Identify which cell holds the provided text, then report its [X, Y] central coordinate. 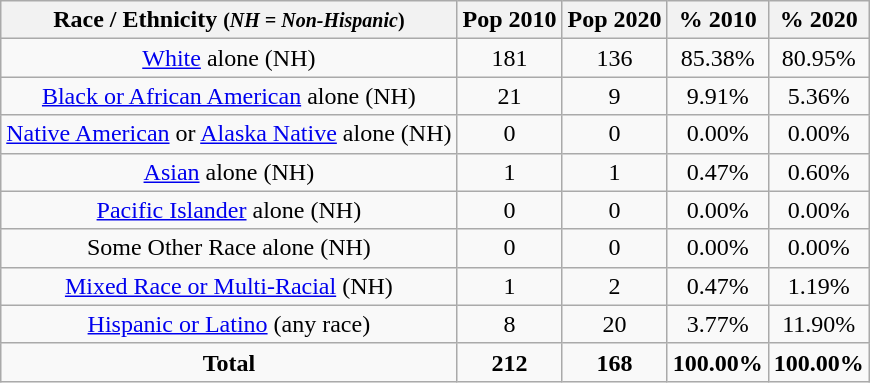
20 [614, 324]
% 2010 [718, 20]
Black or African American alone (NH) [229, 96]
Pop 2010 [510, 20]
168 [614, 362]
3.77% [718, 324]
11.90% [818, 324]
2 [614, 286]
8 [510, 324]
Race / Ethnicity (NH = Non-Hispanic) [229, 20]
Some Other Race alone (NH) [229, 248]
212 [510, 362]
Mixed Race or Multi-Racial (NH) [229, 286]
21 [510, 96]
181 [510, 58]
85.38% [718, 58]
5.36% [818, 96]
Pop 2020 [614, 20]
0.60% [818, 172]
Asian alone (NH) [229, 172]
% 2020 [818, 20]
9 [614, 96]
9.91% [718, 96]
136 [614, 58]
Native American or Alaska Native alone (NH) [229, 134]
1.19% [818, 286]
Hispanic or Latino (any race) [229, 324]
Pacific Islander alone (NH) [229, 210]
White alone (NH) [229, 58]
80.95% [818, 58]
Total [229, 362]
